Pinpoint the cell where the given text exists, returning its [X, Y] midpoint coordinate. 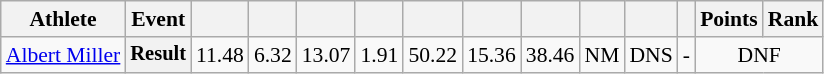
Albert Miller [64, 55]
Rank [794, 19]
Points [729, 19]
13.07 [326, 55]
DNF [759, 55]
38.46 [550, 55]
6.32 [273, 55]
DNS [650, 55]
Event [158, 19]
50.22 [432, 55]
Result [158, 55]
11.48 [220, 55]
NM [602, 55]
1.91 [379, 55]
15.36 [492, 55]
Athlete [64, 19]
- [686, 55]
